Determine the [X, Y] coordinate at the center of the cell enclosing the given text.  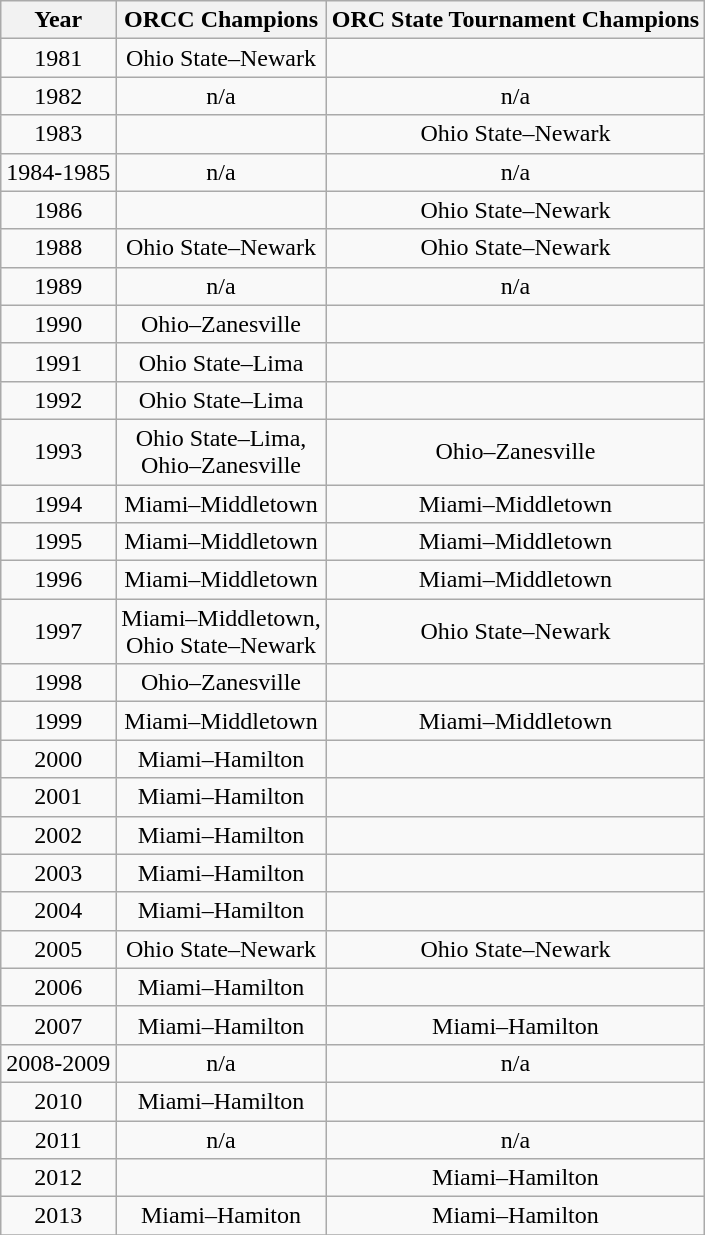
1983 [58, 134]
1992 [58, 400]
2006 [58, 987]
1984-1985 [58, 172]
1994 [58, 503]
1996 [58, 580]
2000 [58, 759]
2002 [58, 835]
2003 [58, 873]
1998 [58, 683]
2013 [58, 1216]
2011 [58, 1139]
Ohio State–Lima,Ohio–Zanesville [221, 452]
Year [58, 20]
1997 [58, 632]
Miami–Hamiton [221, 1216]
2001 [58, 797]
1991 [58, 362]
2012 [58, 1178]
2007 [58, 1025]
1988 [58, 248]
ORCC Champions [221, 20]
1995 [58, 542]
ORC State Tournament Champions [515, 20]
1981 [58, 58]
1989 [58, 286]
1982 [58, 96]
1990 [58, 324]
2008-2009 [58, 1063]
2004 [58, 911]
Miami–Middletown,Ohio State–Newark [221, 632]
1993 [58, 452]
2005 [58, 949]
1999 [58, 721]
1986 [58, 210]
2010 [58, 1101]
